Extract the (X, Y) coordinate from the center of the cell holding the provided text.  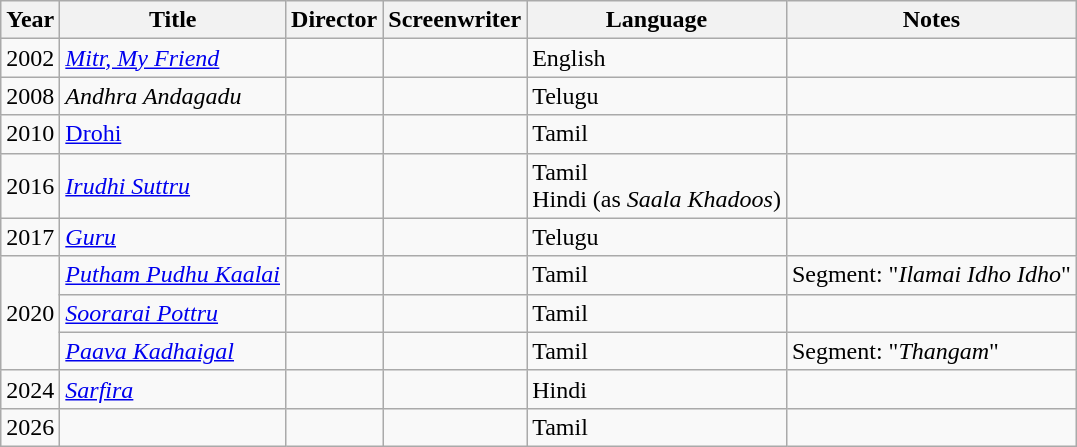
Sarfira (173, 389)
2017 (30, 237)
Soorarai Pottru (173, 313)
2016 (30, 186)
Director (334, 20)
2008 (30, 96)
Putham Pudhu Kaalai (173, 275)
2010 (30, 134)
Year (30, 20)
Paava Kadhaigal (173, 351)
Notes (931, 20)
Drohi (173, 134)
TamilHindi (as Saala Khadoos) (657, 186)
Segment: "Ilamai Idho Idho" (931, 275)
Guru (173, 237)
Title (173, 20)
2024 (30, 389)
Mitr, My Friend (173, 58)
Language (657, 20)
2002 (30, 58)
Andhra Andagadu (173, 96)
Screenwriter (455, 20)
English (657, 58)
Hindi (657, 389)
Irudhi Suttru (173, 186)
2026 (30, 427)
2020 (30, 313)
Segment: "Thangam" (931, 351)
